Detect which cell encompasses the target text, then output its [x, y] center coordinate. 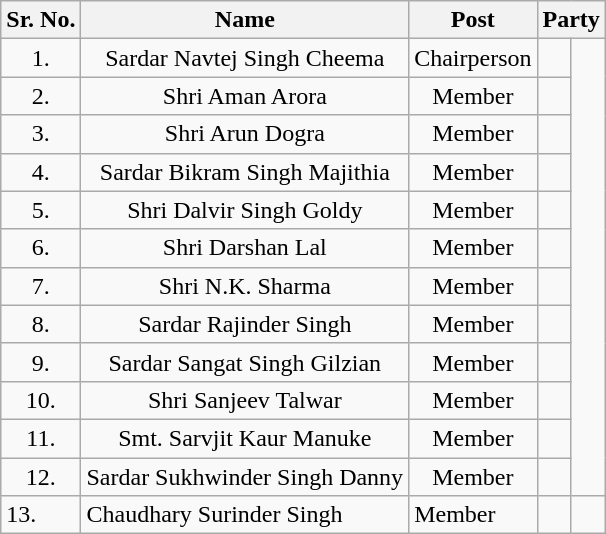
Shri N.K. Sharma [245, 286]
11. [41, 438]
Chairperson [473, 58]
6. [41, 248]
8. [41, 324]
Shri Darshan Lal [245, 248]
13. [41, 515]
7. [41, 286]
Smt. Sarvjit Kaur Manuke [245, 438]
Shri Aman Arora [245, 96]
Shri Sanjeev Talwar [245, 400]
Sardar Sukhwinder Singh Danny [245, 477]
10. [41, 400]
Sardar Rajinder Singh [245, 324]
1. [41, 58]
Sardar Sangat Singh Gilzian [245, 362]
Shri Arun Dogra [245, 134]
4. [41, 172]
Post [473, 20]
5. [41, 210]
Name [245, 20]
Sardar Navtej Singh Cheema [245, 58]
3. [41, 134]
Sardar Bikram Singh Majithia [245, 172]
Chaudhary Surinder Singh [245, 515]
12. [41, 477]
9. [41, 362]
2. [41, 96]
Shri Dalvir Singh Goldy [245, 210]
Sr. No. [41, 20]
Party [571, 20]
